Extract the (x, y) coordinate from the center of the cell holding the provided text.  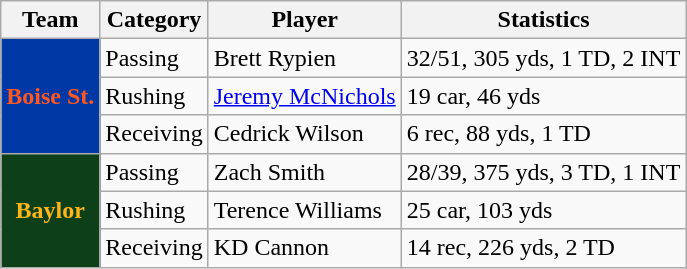
32/51, 305 yds, 1 TD, 2 INT (544, 58)
Zach Smith (304, 172)
Statistics (544, 20)
Terence Williams (304, 210)
KD Cannon (304, 248)
Cedrick Wilson (304, 134)
Team (50, 20)
Boise St. (50, 96)
Brett Rypien (304, 58)
28/39, 375 yds, 3 TD, 1 INT (544, 172)
19 car, 46 yds (544, 96)
6 rec, 88 yds, 1 TD (544, 134)
Baylor (50, 210)
25 car, 103 yds (544, 210)
Category (154, 20)
Jeremy McNichols (304, 96)
Player (304, 20)
14 rec, 226 yds, 2 TD (544, 248)
